Output the (X, Y) coordinate of the center of the cell containing the given text.  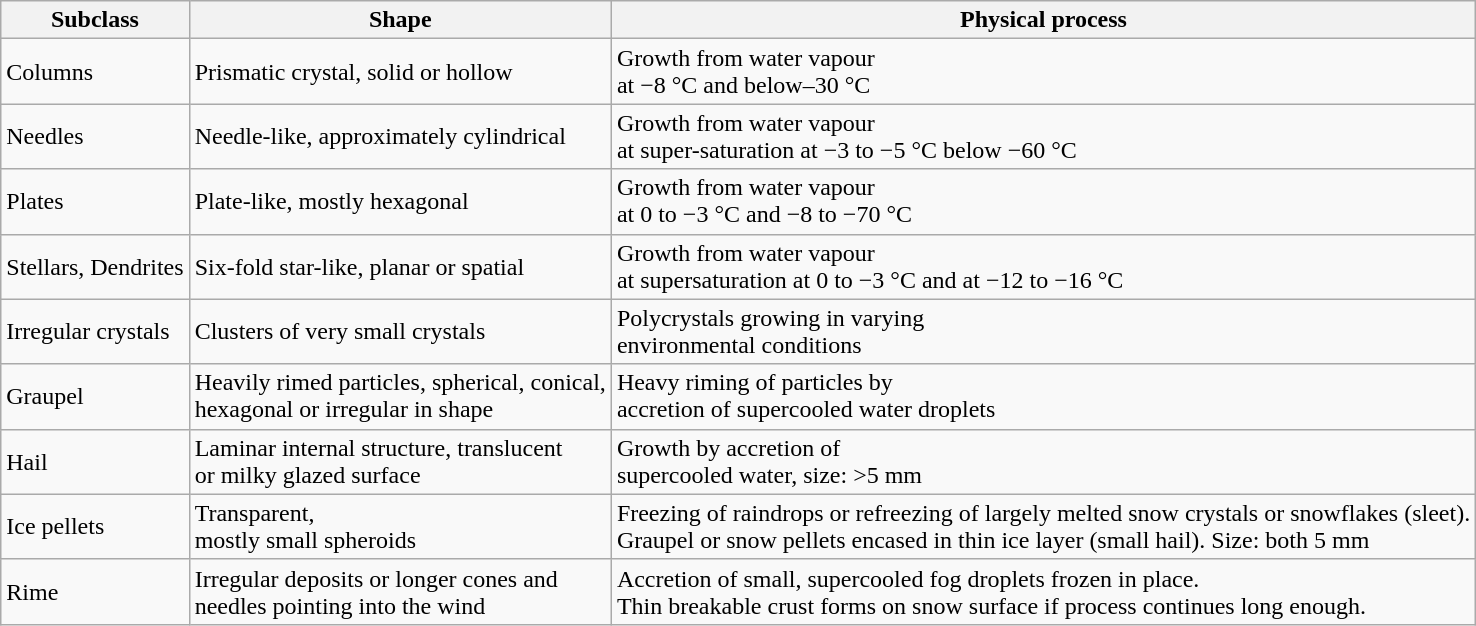
Growth from water vapourat −8 °C and below–30 °C (1043, 72)
Heavy riming of particles byaccretion of supercooled water droplets (1043, 396)
Clusters of very small crystals (400, 332)
Accretion of small, supercooled fog droplets frozen in place.Thin breakable crust forms on snow surface if process continues long enough. (1043, 592)
Irregular crystals (95, 332)
Heavily rimed particles, spherical, conical,hexagonal or irregular in shape (400, 396)
Subclass (95, 20)
Physical process (1043, 20)
Irregular deposits or longer cones andneedles pointing into the wind (400, 592)
Growth from water vapourat super-saturation at −3 to −5 °C below −60 °C (1043, 136)
Shape (400, 20)
Stellars, Dendrites (95, 266)
Polycrystals growing in varyingenvironmental conditions (1043, 332)
Rime (95, 592)
Needles (95, 136)
Growth from water vapourat supersaturation at 0 to −3 °C and at −12 to −16 °C (1043, 266)
Needle-like, approximately cylindrical (400, 136)
Graupel (95, 396)
Six-fold star-like, planar or spatial (400, 266)
Laminar internal structure, translucentor milky glazed surface (400, 462)
Transparent,mostly small spheroids (400, 526)
Prismatic crystal, solid or hollow (400, 72)
Growth from water vapourat 0 to −3 °C and −8 to −70 °C (1043, 202)
Ice pellets (95, 526)
Columns (95, 72)
Growth by accretion ofsupercooled water, size: >5 mm (1043, 462)
Plate-like, mostly hexagonal (400, 202)
Plates (95, 202)
Hail (95, 462)
